Find where the given text appears and provide that cell's center as (x, y) coordinate. 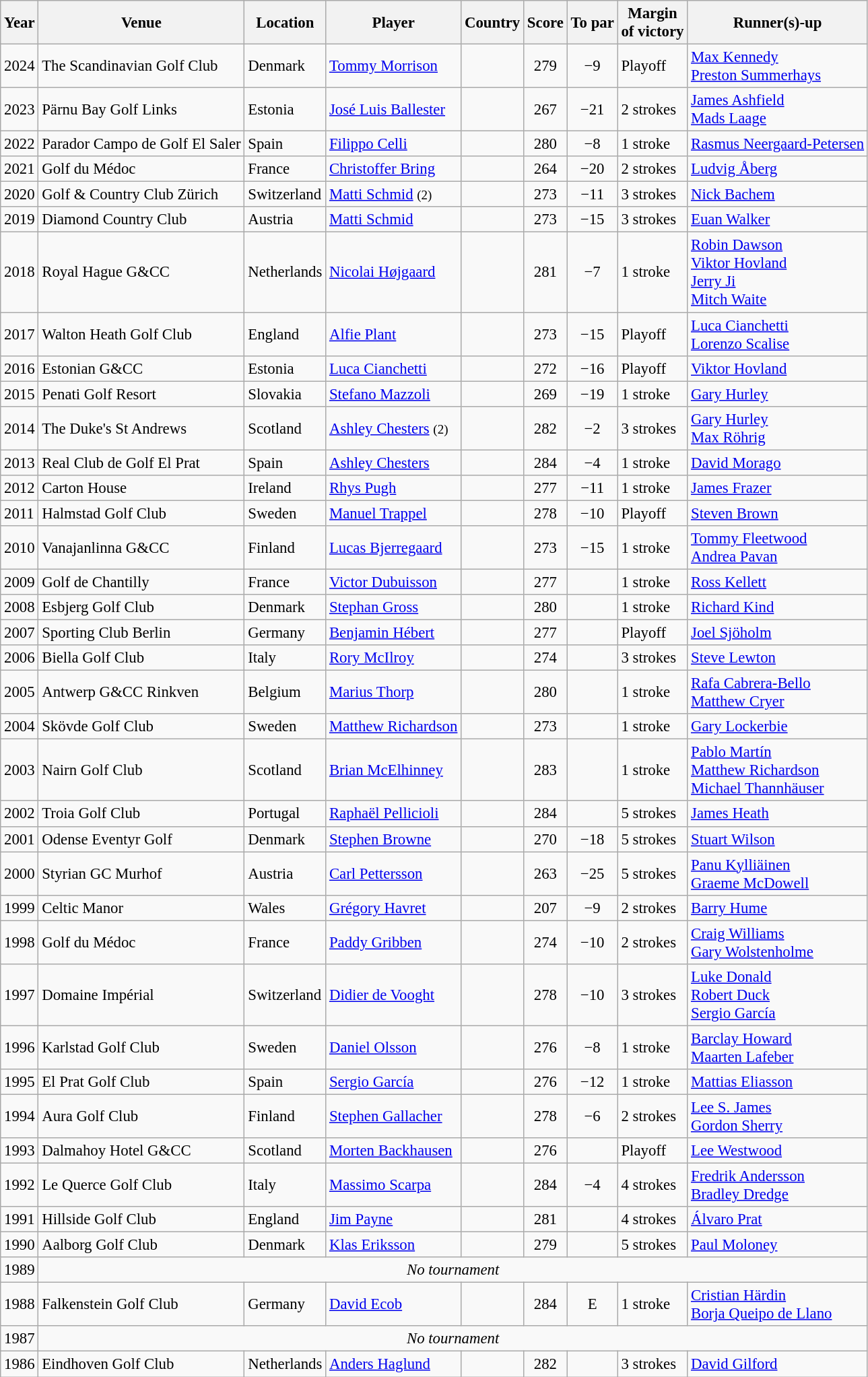
Year (20, 23)
2021 (20, 169)
Ross Kellett (778, 582)
Nairn Golf Club (141, 770)
Ashley Chesters (393, 463)
David Ecob (393, 1305)
The Scandinavian Golf Club (141, 66)
Daniel Olsson (393, 1048)
Nick Bachem (778, 195)
Viktor Hovland (778, 368)
Grégory Havret (393, 908)
Aura Golf Club (141, 1116)
Dalmahoy Hotel G&CC (141, 1151)
Vanajanlinna G&CC (141, 548)
Gary Lockerbie (778, 727)
Styrian GC Murhof (141, 874)
Jim Payne (393, 1219)
Rhys Pugh (393, 488)
Cristian Härdin Borja Queipo de Llano (778, 1305)
Halmstad Golf Club (141, 513)
2007 (20, 633)
Tommy Fleetwood Andrea Pavan (778, 548)
Fredrik Andersson Bradley Dredge (778, 1185)
Brian McElhinney (393, 770)
2014 (20, 428)
Walton Heath Golf Club (141, 334)
Domaine Impérial (141, 995)
Rafa Cabrera-Bello Matthew Cryer (778, 692)
Gary Hurley Max Röhrig (778, 428)
James Frazer (778, 488)
2001 (20, 839)
2018 (20, 272)
Slovakia (286, 394)
−2 (593, 428)
Raphaël Pellicioli (393, 814)
Massimo Scarpa (393, 1185)
Rory McIlroy (393, 658)
1991 (20, 1219)
Aalborg Golf Club (141, 1245)
−6 (593, 1116)
Marginof victory (653, 23)
Richard Kind (778, 607)
−7 (593, 272)
1995 (20, 1082)
Anders Haglund (393, 1364)
Álvaro Prat (778, 1219)
2019 (20, 220)
1997 (20, 995)
David Gilford (778, 1364)
2000 (20, 874)
2010 (20, 548)
Portugal (286, 814)
James Heath (778, 814)
2020 (20, 195)
Luke Donald Robert Duck Sergio García (778, 995)
2003 (20, 770)
270 (545, 839)
1988 (20, 1305)
Morten Backhausen (393, 1151)
Eindhoven Golf Club (141, 1364)
Klas Eriksson (393, 1245)
Runner(s)-up (778, 23)
Player (393, 23)
2022 (20, 144)
207 (545, 908)
E (593, 1305)
Sporting Club Berlin (141, 633)
Max Kennedy Preston Summerhays (778, 66)
Craig Williams Gary Wolstenholme (778, 943)
Pärnu Bay Golf Links (141, 109)
1999 (20, 908)
283 (545, 770)
Matthew Richardson (393, 727)
Skövde Golf Club (141, 727)
Alfie Plant (393, 334)
Paul Moloney (778, 1245)
Stefano Mazzoli (393, 394)
Estonian G&CC (141, 368)
Odense Eventyr Golf (141, 839)
−25 (593, 874)
Panu Kylliäinen Graeme McDowell (778, 874)
Esbjerg Golf Club (141, 607)
1990 (20, 1245)
Stephen Browne (393, 839)
2008 (20, 607)
Royal Hague G&CC (141, 272)
2009 (20, 582)
−19 (593, 394)
Lee S. James Gordon Sherry (778, 1116)
1998 (20, 943)
Penati Golf Resort (141, 394)
−12 (593, 1082)
To par (593, 23)
Country (493, 23)
Matti Schmid (2) (393, 195)
Ireland (286, 488)
2013 (20, 463)
−21 (593, 109)
264 (545, 169)
Location (286, 23)
2015 (20, 394)
2017 (20, 334)
Didier de Vooght (393, 995)
Diamond Country Club (141, 220)
Manuel Trappel (393, 513)
Robin Dawson Viktor Hovland Jerry Ji Mitch Waite (778, 272)
2011 (20, 513)
Hillside Golf Club (141, 1219)
2012 (20, 488)
−20 (593, 169)
2002 (20, 814)
Ludvig Åberg (778, 169)
Lee Westwood (778, 1151)
Euan Walker (778, 220)
Lucas Bjerregaard (393, 548)
Karlstad Golf Club (141, 1048)
Nicolai Højgaard (393, 272)
Victor Dubuisson (393, 582)
Stuart Wilson (778, 839)
Rasmus Neergaard-Petersen (778, 144)
Luca Cianchetti Lorenzo Scalise (778, 334)
Antwerp G&CC Rinkven (141, 692)
James Ashfield Mads Laage (778, 109)
David Morago (778, 463)
Belgium (286, 692)
Venue (141, 23)
2023 (20, 109)
Score (545, 23)
Paddy Gribben (393, 943)
Christoffer Bring (393, 169)
−18 (593, 839)
1994 (20, 1116)
2006 (20, 658)
Joel Sjöholm (778, 633)
267 (545, 109)
Parador Campo de Golf El Saler (141, 144)
José Luis Ballester (393, 109)
1986 (20, 1364)
Troia Golf Club (141, 814)
Barclay Howard Maarten Lafeber (778, 1048)
Steve Lewton (778, 658)
Real Club de Golf El Prat (141, 463)
Golf de Chantilly (141, 582)
269 (545, 394)
Gary Hurley (778, 394)
Stephen Gallacher (393, 1116)
Le Querce Golf Club (141, 1185)
272 (545, 368)
1987 (20, 1339)
Ashley Chesters (2) (393, 428)
Mattias Eliasson (778, 1082)
Biella Golf Club (141, 658)
Celtic Manor (141, 908)
2005 (20, 692)
The Duke's St Andrews (141, 428)
Filippo Celli (393, 144)
Steven Brown (778, 513)
Tommy Morrison (393, 66)
Stephan Gross (393, 607)
Luca Cianchetti (393, 368)
1993 (20, 1151)
−16 (593, 368)
Carl Pettersson (393, 874)
El Prat Golf Club (141, 1082)
Matti Schmid (393, 220)
Falkenstein Golf Club (141, 1305)
Wales (286, 908)
Sergio García (393, 1082)
263 (545, 874)
1989 (20, 1270)
2004 (20, 727)
2024 (20, 66)
Pablo Martín Matthew Richardson Michael Thannhäuser (778, 770)
Benjamin Hébert (393, 633)
Carton House (141, 488)
Barry Hume (778, 908)
2016 (20, 368)
Marius Thorp (393, 692)
Golf & Country Club Zürich (141, 195)
1992 (20, 1185)
1996 (20, 1048)
